Determine the [x, y] coordinate at the center of the cell enclosing the given text.  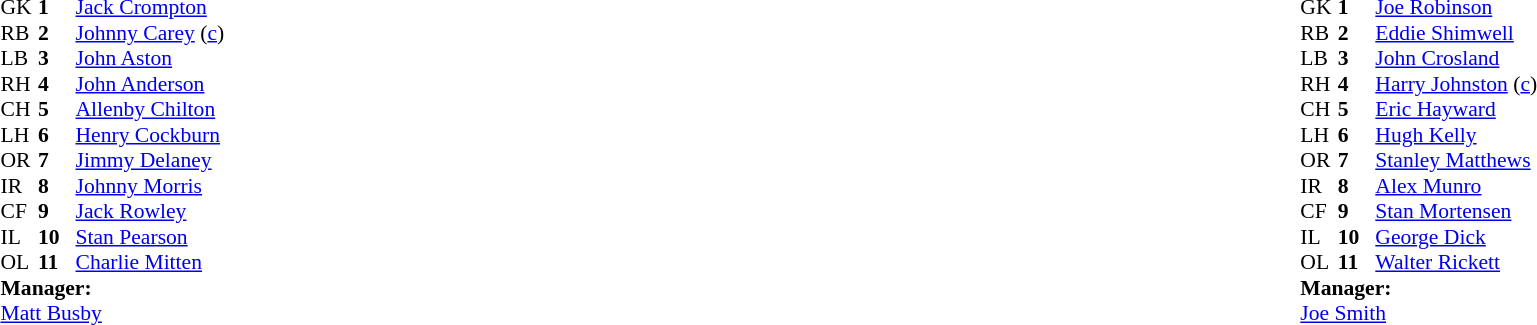
John Crosland [1456, 59]
Alex Munro [1456, 186]
Charlie Mitten [150, 263]
John Anderson [150, 84]
John Aston [150, 59]
George Dick [1456, 237]
Johnny Morris [150, 186]
Harry Johnston (c) [1456, 84]
Eric Hayward [1456, 109]
Allenby Chilton [150, 109]
Jack Rowley [150, 211]
Stan Pearson [150, 237]
Stan Mortensen [1456, 211]
Henry Cockburn [150, 135]
Walter Rickett [1456, 263]
Stanley Matthews [1456, 161]
Hugh Kelly [1456, 135]
Johnny Carey (c) [150, 33]
Eddie Shimwell [1456, 33]
Jimmy Delaney [150, 161]
